Determine the (X, Y) coordinate at the center of the cell enclosing the given text.  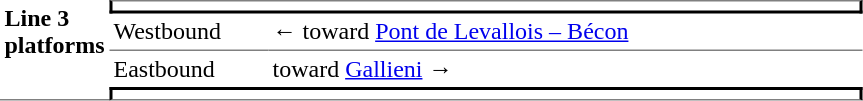
Westbound (188, 33)
Line 3 platforms (54, 50)
← toward Pont de Levallois – Bécon (565, 33)
Eastbound (188, 69)
toward Gallieni → (565, 69)
